From the cell containing the given text, extract its center point as [x, y] coordinate. 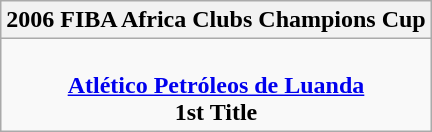
Atlético Petróleos de Luanda1st Title [216, 85]
2006 FIBA Africa Clubs Champions Cup [216, 20]
